Detect which cell encompasses the target text, then output its (x, y) center coordinate. 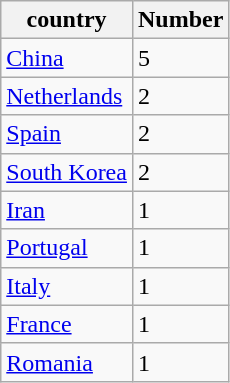
Portugal (67, 248)
Netherlands (67, 96)
Italy (67, 286)
South Korea (67, 172)
Spain (67, 134)
Romania (67, 362)
country (67, 20)
China (67, 58)
France (67, 324)
Number (180, 20)
5 (180, 58)
Iran (67, 210)
